Determine the (x, y) coordinate at the center of the cell enclosing the given text.  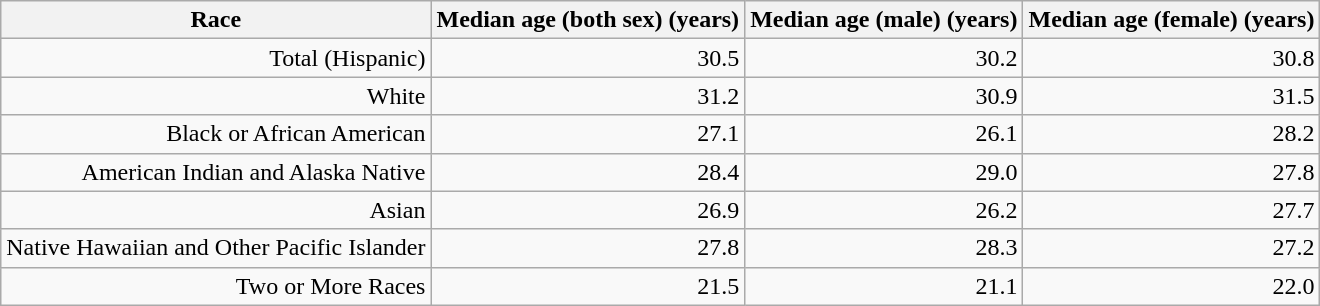
27.2 (1172, 248)
Asian (216, 210)
31.5 (1172, 96)
30.5 (588, 58)
Median age (both sex) (years) (588, 20)
21.1 (884, 286)
26.2 (884, 210)
26.9 (588, 210)
28.4 (588, 172)
29.0 (884, 172)
30.9 (884, 96)
28.2 (1172, 134)
21.5 (588, 286)
27.7 (1172, 210)
Race (216, 20)
31.2 (588, 96)
White (216, 96)
Total (Hispanic) (216, 58)
28.3 (884, 248)
Native Hawaiian and Other Pacific Islander (216, 248)
American Indian and Alaska Native (216, 172)
Two or More Races (216, 286)
27.1 (588, 134)
Median age (female) (years) (1172, 20)
22.0 (1172, 286)
Median age (male) (years) (884, 20)
30.8 (1172, 58)
26.1 (884, 134)
30.2 (884, 58)
Black or African American (216, 134)
